Output the [x, y] coordinate of the center of the cell containing the given text.  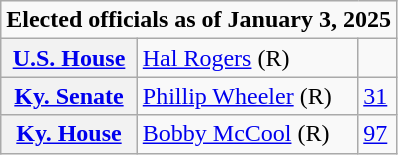
Bobby McCool (R) [247, 134]
U.S. House [69, 58]
97 [378, 134]
Phillip Wheeler (R) [247, 96]
Ky. Senate [69, 96]
Elected officials as of January 3, 2025 [199, 20]
31 [378, 96]
Ky. House [69, 134]
Hal Rogers (R) [247, 58]
